Output the [x, y] coordinate of the center of the cell containing the given text.  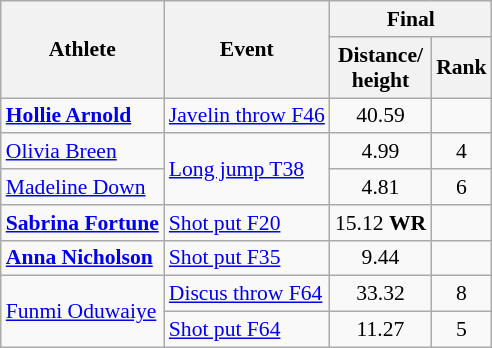
4 [462, 152]
Shot put F20 [247, 223]
Madeline Down [82, 187]
Discus throw F64 [247, 294]
Rank [462, 68]
40.59 [380, 116]
11.27 [380, 330]
Athlete [82, 50]
Funmi Oduwaiye [82, 312]
Olivia Breen [82, 152]
Long jump T38 [247, 170]
Final [411, 19]
9.44 [380, 258]
Event [247, 50]
15.12 WR [380, 223]
Hollie Arnold [82, 116]
6 [462, 187]
Shot put F35 [247, 258]
5 [462, 330]
Sabrina Fortune [82, 223]
Anna Nicholson [82, 258]
4.81 [380, 187]
33.32 [380, 294]
4.99 [380, 152]
Javelin throw F46 [247, 116]
Shot put F64 [247, 330]
8 [462, 294]
Distance/height [380, 68]
